Provide the [X, Y] coordinate of the cell's center where the given text is located.  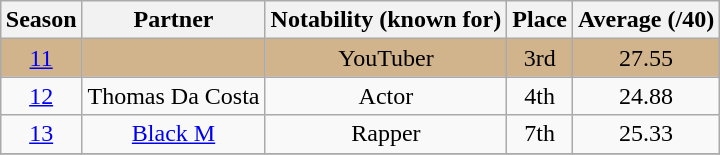
3rd [540, 58]
Season [41, 20]
Black M [174, 134]
Rapper [386, 134]
24.88 [646, 96]
4th [540, 96]
Place [540, 20]
27.55 [646, 58]
Partner [174, 20]
Average (/40) [646, 20]
7th [540, 134]
Thomas Da Costa [174, 96]
12 [41, 96]
YouTuber [386, 58]
25.33 [646, 134]
11 [41, 58]
13 [41, 134]
Actor [386, 96]
Notability (known for) [386, 20]
